From the cell containing the given text, extract its center point as (x, y) coordinate. 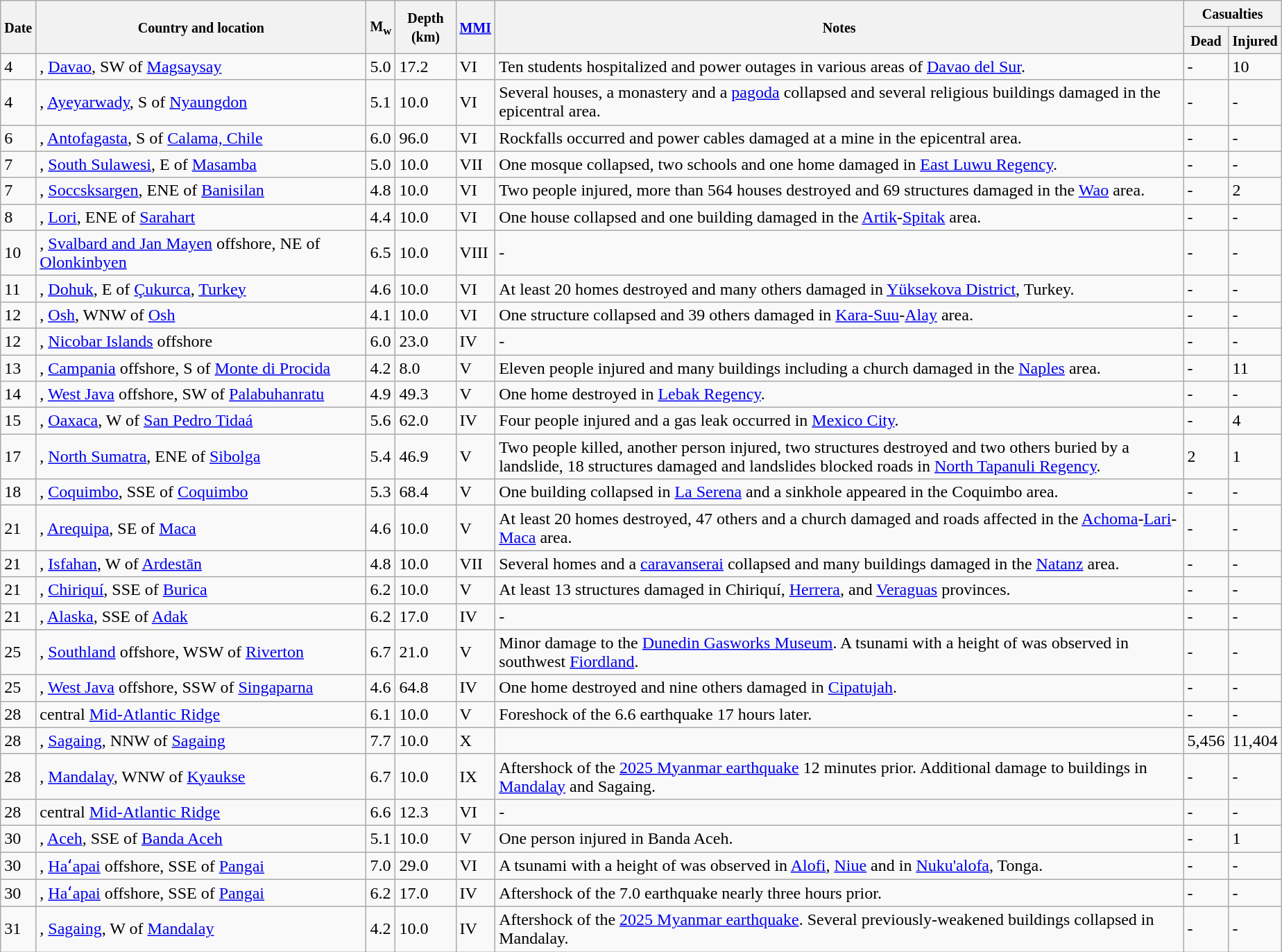
Depth (km) (426, 27)
, Davao, SW of Magsaysay (201, 67)
11,404 (1255, 741)
Four people injured and a gas leak occurred in Mexico City. (839, 421)
, Campania offshore, S of Monte di Procida (201, 368)
, Coquimbo, SSE of Coquimbo (201, 492)
Several homes and a caravanserai collapsed and many buildings damaged in the Natanz area. (839, 564)
, Chiriquí, SSE of Burica (201, 590)
X (476, 741)
, Sagaing, W of Mandalay (201, 929)
5.4 (381, 456)
, Dohuk, E of Çukurca, Turkey (201, 288)
VIII (476, 252)
, Lori, ENE of Sarahart (201, 217)
, Antofagasta, S of Calama, Chile (201, 138)
5.6 (381, 421)
13 (18, 368)
One building collapsed in La Serena and a sinkhole appeared in the Coquimbo area. (839, 492)
6.6 (381, 812)
12.3 (426, 812)
7.7 (381, 741)
Aftershock of the 2025 Myanmar earthquake. Several previously-weakened buildings collapsed in Mandalay. (839, 929)
6 (18, 138)
18 (18, 492)
One home destroyed in Lebak Regency. (839, 395)
Rockfalls occurred and power cables damaged at a mine in the epicentral area. (839, 138)
8 (18, 217)
6.1 (381, 714)
Mw (381, 27)
, West Java offshore, SW of Palabuhanratu (201, 395)
68.4 (426, 492)
, Soccsksargen, ENE of Banisilan (201, 191)
6.5 (381, 252)
23.0 (426, 341)
Foreshock of the 6.6 earthquake 17 hours later. (839, 714)
4.9 (381, 395)
MMI (476, 27)
49.3 (426, 395)
5,456 (1206, 741)
Ten students hospitalized and power outages in various areas of Davao del Sur. (839, 67)
Notes (839, 27)
Eleven people injured and many buildings including a church damaged in the Naples area. (839, 368)
Dead (1206, 40)
One person injured in Banda Aceh. (839, 838)
A tsunami with a height of was observed in Alofi, Niue and in Nuku'alofa, Tonga. (839, 865)
17.2 (426, 67)
64.8 (426, 688)
17 (18, 456)
96.0 (426, 138)
, Nicobar Islands offshore (201, 341)
8.0 (426, 368)
5.3 (381, 492)
, Svalbard and Jan Mayen offshore, NE of Olonkinbyen (201, 252)
, Isfahan, W of Ardestān (201, 564)
21.0 (426, 652)
Country and location (201, 27)
Several houses, a monastery and a pagoda collapsed and several religious buildings damaged in the epicentral area. (839, 103)
Aftershock of the 7.0 earthquake nearly three hours prior. (839, 893)
, West Java offshore, SSW of Singaparna (201, 688)
, North Sumatra, ENE of Sibolga (201, 456)
Aftershock of the 2025 Myanmar earthquake 12 minutes prior. Additional damage to buildings in Mandalay and Sagaing. (839, 777)
Casualties (1232, 14)
One house collapsed and one building damaged in the Artik-Spitak area. (839, 217)
, Arequipa, SE of Maca (201, 528)
4.1 (381, 315)
At least 13 structures damaged in Chiriquí, Herrera, and Veraguas provinces. (839, 590)
Injured (1255, 40)
, South Sulawesi, E of Masamba (201, 164)
, Southland offshore, WSW of Riverton (201, 652)
, Alaska, SSE of Adak (201, 616)
, Oaxaca, W of San Pedro Tidaá (201, 421)
, Sagaing, NNW of Sagaing (201, 741)
4.4 (381, 217)
, Ayeyarwady, S of Nyaungdon (201, 103)
At least 20 homes destroyed, 47 others and a church damaged and roads affected in the Achoma-Lari-Maca area. (839, 528)
Date (18, 27)
Two people injured, more than 564 houses destroyed and 69 structures damaged in the Wao area. (839, 191)
IX (476, 777)
62.0 (426, 421)
7.0 (381, 865)
14 (18, 395)
, Aceh, SSE of Banda Aceh (201, 838)
15 (18, 421)
31 (18, 929)
, Osh, WNW of Osh (201, 315)
One mosque collapsed, two schools and one home damaged in East Luwu Regency. (839, 164)
29.0 (426, 865)
46.9 (426, 456)
One structure collapsed and 39 others damaged in Kara-Suu-Alay area. (839, 315)
Minor damage to the Dunedin Gasworks Museum. A tsunami with a height of was observed in southwest Fiordland. (839, 652)
, Mandalay, WNW of Kyaukse (201, 777)
One home destroyed and nine others damaged in Cipatujah. (839, 688)
At least 20 homes destroyed and many others damaged in Yüksekova District, Turkey. (839, 288)
